Locate the cell with the specified text and output its (x, y) center coordinate. 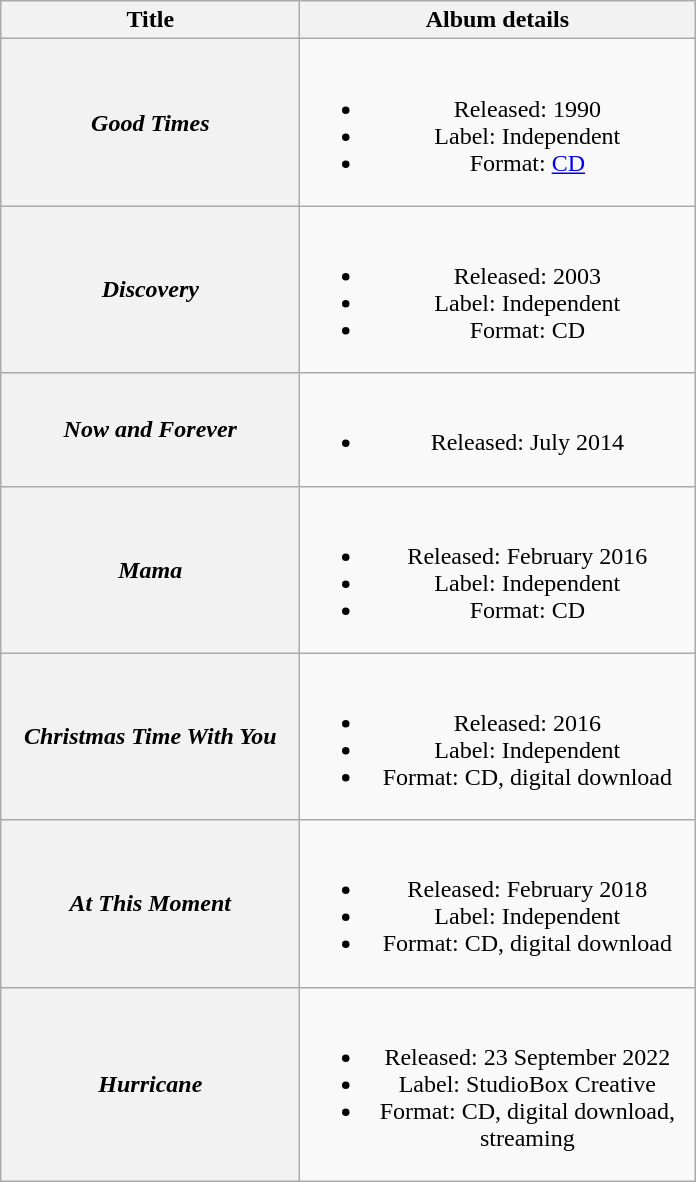
Christmas Time With You (150, 736)
Album details (498, 20)
Mama (150, 570)
Released: 2016Label: IndependentFormat: CD, digital download (498, 736)
At This Moment (150, 904)
Hurricane (150, 1084)
Released: 1990Label: IndependentFormat: CD (498, 122)
Released: 23 September 2022Label: StudioBox CreativeFormat: CD, digital download, streaming (498, 1084)
Released: July 2014 (498, 430)
Released: February 2018Label: IndependentFormat: CD, digital download (498, 904)
Title (150, 20)
Released: 2003Label: IndependentFormat: CD (498, 290)
Discovery (150, 290)
Released: February 2016Label: IndependentFormat: CD (498, 570)
Good Times (150, 122)
Now and Forever (150, 430)
